Identify which cell holds the provided text, then report its (X, Y) central coordinate. 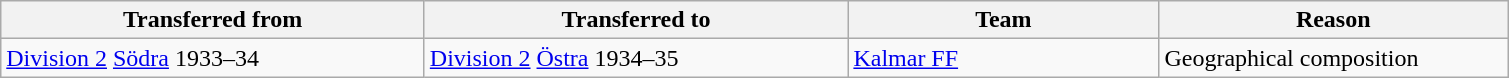
Division 2 Södra 1933–34 (213, 58)
Team (1004, 20)
Transferred from (213, 20)
Reason (1334, 20)
Kalmar FF (1004, 58)
Geographical composition (1334, 58)
Transferred to (636, 20)
Division 2 Östra 1934–35 (636, 58)
